Detect which cell encompasses the target text, then output its (X, Y) center coordinate. 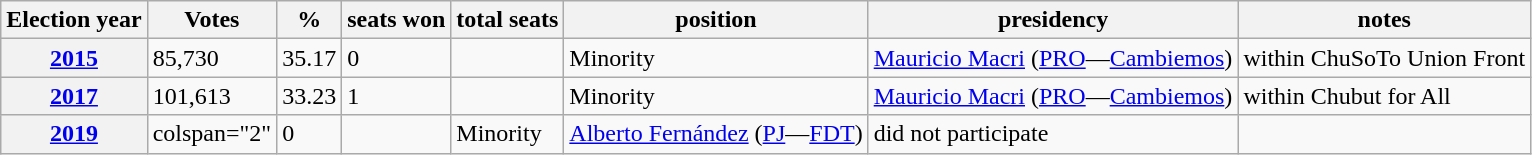
position (716, 20)
Election year (74, 20)
85,730 (212, 58)
Votes (212, 20)
within ChuSoTo Union Front (1384, 58)
33.23 (310, 96)
1 (396, 96)
% (310, 20)
seats won (396, 20)
35.17 (310, 58)
2015 (74, 58)
2019 (74, 134)
total seats (508, 20)
colspan="2" (212, 134)
within Chubut for All (1384, 96)
2017 (74, 96)
presidency (1053, 20)
notes (1384, 20)
101,613 (212, 96)
did not participate (1053, 134)
Alberto Fernández (PJ—FDT) (716, 134)
